Capture the cell that displays the provided text and extract its [X, Y] central coordinate. 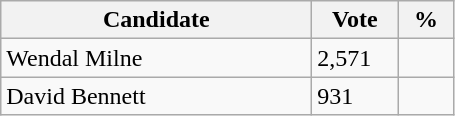
% [426, 20]
Vote [355, 20]
Candidate [156, 20]
2,571 [355, 58]
931 [355, 96]
David Bennett [156, 96]
Wendal Milne [156, 58]
